Return the [X, Y] coordinate for the center point of the cell that contains the specified text.  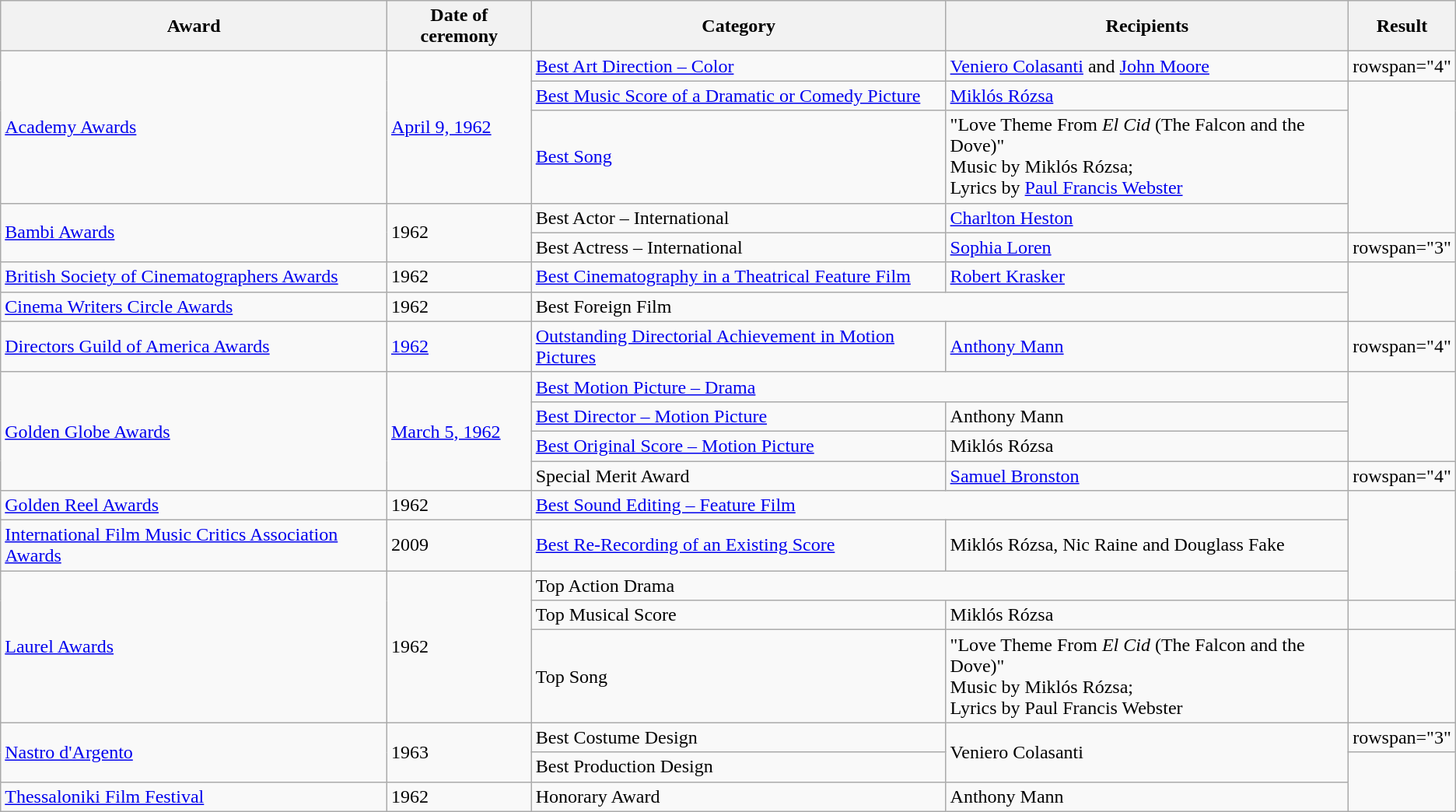
Recipients [1147, 26]
Special Merit Award [739, 475]
Veniero Colasanti and John Moore [1147, 66]
Bambi Awards [194, 233]
Thessaloniki Film Festival [194, 796]
Cinema Writers Circle Awards [194, 306]
Academy Awards [194, 128]
Category [739, 26]
Date of ceremony [459, 26]
Best Song [739, 157]
Charlton Heston [1147, 218]
International Film Music Critics Association Awards [194, 546]
Samuel Bronston [1147, 475]
Best Foreign Film [940, 306]
Sophia Loren [1147, 247]
Golden Globe Awards [194, 431]
Veniero Colasanti [1147, 752]
Outstanding Directorial Achievement in Motion Pictures [739, 347]
Best Motion Picture – Drama [940, 387]
2009 [459, 546]
Miklós Rózsa, Nic Raine and Douglass Fake [1147, 546]
Top Song [739, 677]
Top Musical Score [739, 615]
Top Action Drama [940, 586]
Best Production Design [739, 767]
Best Art Direction – Color [739, 66]
Award [194, 26]
Best Actress – International [739, 247]
Best Cinematography in a Theatrical Feature Film [739, 277]
Best Original Score – Motion Picture [739, 446]
April 9, 1962 [459, 128]
Nastro d'Argento [194, 752]
Honorary Award [739, 796]
British Society of Cinematographers Awards [194, 277]
March 5, 1962 [459, 431]
Golden Reel Awards [194, 506]
Best Sound Editing – Feature Film [940, 506]
Best Actor – International [739, 218]
Directors Guild of America Awards [194, 347]
Result [1402, 26]
Best Costume Design [739, 737]
Best Director – Motion Picture [739, 416]
1963 [459, 752]
Robert Krasker [1147, 277]
Best Music Score of a Dramatic or Comedy Picture [739, 96]
Laurel Awards [194, 647]
Best Re-Recording of an Existing Score [739, 546]
